Detect which cell encompasses the target text, then output its (x, y) center coordinate. 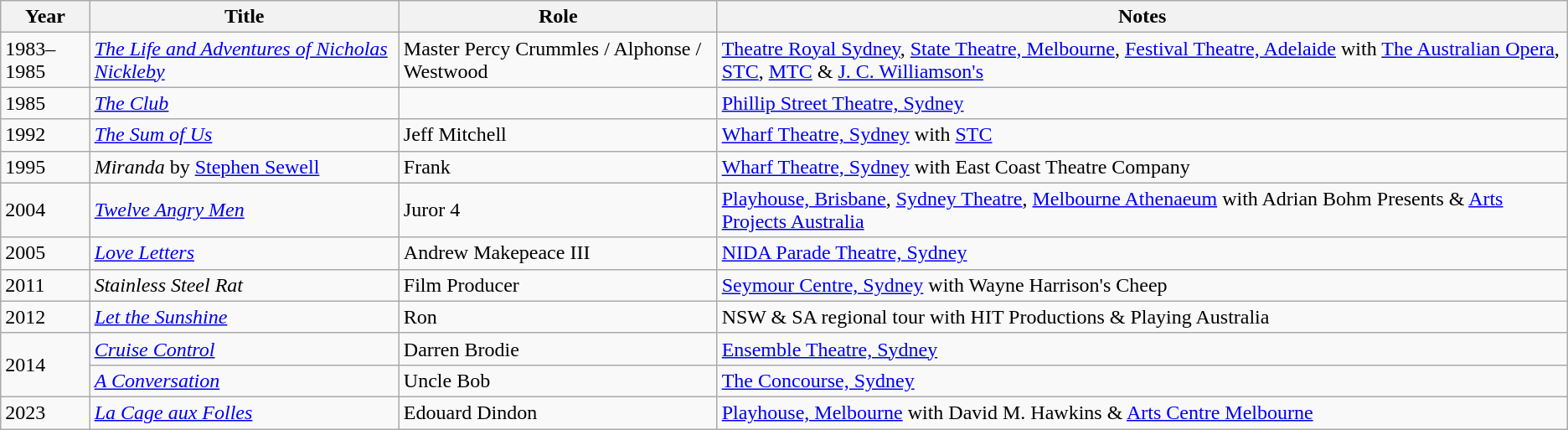
2004 (45, 210)
Phillip Street Theatre, Sydney (1142, 103)
Notes (1142, 17)
Darren Brodie (558, 349)
Miranda by Stephen Sewell (245, 167)
Cruise Control (245, 349)
1983–1985 (45, 60)
NSW & SA regional tour with HIT Productions & Playing Australia (1142, 317)
2012 (45, 317)
Master Percy Crummles / Alphonse / Westwood (558, 60)
Seymour Centre, Sydney with Wayne Harrison's Cheep (1142, 285)
Role (558, 17)
The Club (245, 103)
Playhouse, Melbourne with David M. Hawkins & Arts Centre Melbourne (1142, 412)
1992 (45, 135)
Title (245, 17)
Ron (558, 317)
Let the Sunshine (245, 317)
NIDA Parade Theatre, Sydney (1142, 253)
2011 (45, 285)
Twelve Angry Men (245, 210)
Playhouse, Brisbane, Sydney Theatre, Melbourne Athenaeum with Adrian Bohm Presents & Arts Projects Australia (1142, 210)
Ensemble Theatre, Sydney (1142, 349)
The Life and Adventures of Nicholas Nickleby (245, 60)
2014 (45, 365)
Year (45, 17)
1985 (45, 103)
Juror 4 (558, 210)
2023 (45, 412)
Edouard Dindon (558, 412)
Love Letters (245, 253)
Theatre Royal Sydney, State Theatre, Melbourne, Festival Theatre, Adelaide with The Australian Opera, STC, MTC & J. C. Williamson's (1142, 60)
A Conversation (245, 381)
Frank (558, 167)
Wharf Theatre, Sydney with STC (1142, 135)
Wharf Theatre, Sydney with East Coast Theatre Company (1142, 167)
Film Producer (558, 285)
1995 (45, 167)
Stainless Steel Rat (245, 285)
2005 (45, 253)
La Cage aux Folles (245, 412)
Uncle Bob (558, 381)
Jeff Mitchell (558, 135)
The Sum of Us (245, 135)
The Concourse, Sydney (1142, 381)
Andrew Makepeace III (558, 253)
